Return the [x, y] coordinate for the center point of the cell that contains the specified text.  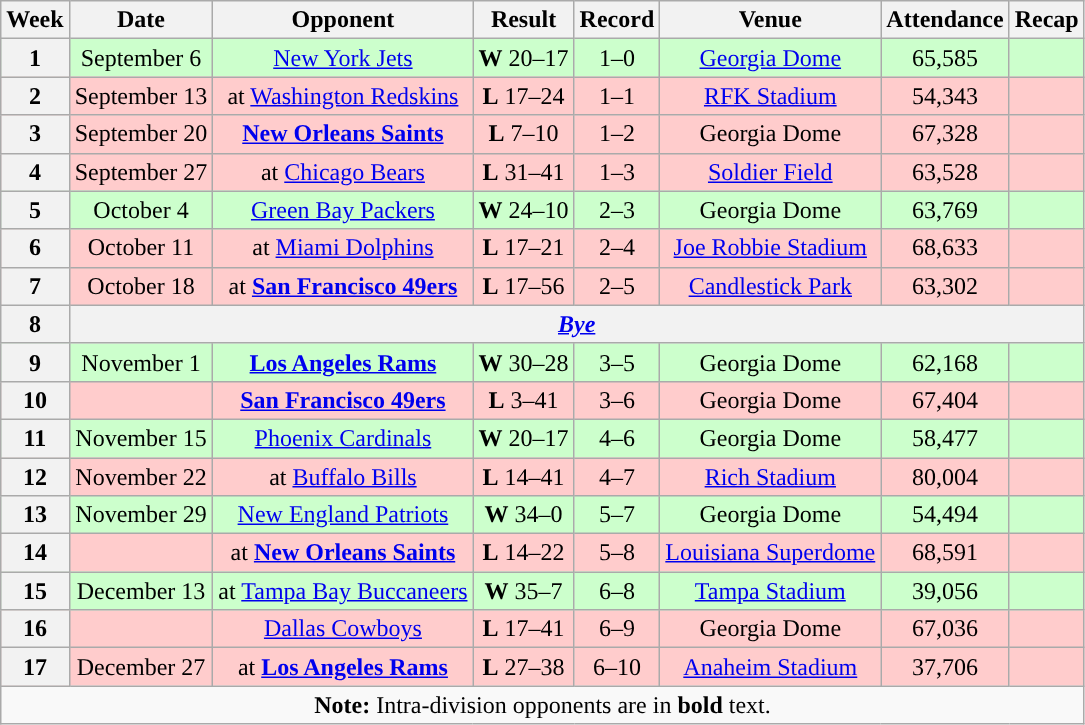
Anaheim Stadium [770, 667]
7 [35, 286]
Opponent [343, 20]
October 4 [141, 210]
October 18 [141, 286]
10 [35, 400]
1 [35, 58]
Result [524, 20]
14 [35, 553]
Week [35, 20]
October 11 [141, 248]
63,302 [945, 286]
17 [35, 667]
Rich Stadium [770, 477]
November 1 [141, 362]
Green Bay Packers [343, 210]
RFK Stadium [770, 96]
Bye [576, 324]
16 [35, 629]
2–4 [617, 248]
58,477 [945, 438]
New Orleans Saints [343, 134]
L 3–41 [524, 400]
L 17–56 [524, 286]
68,591 [945, 553]
W 34–0 [524, 515]
L 14–22 [524, 553]
L 7–10 [524, 134]
2–3 [617, 210]
L 31–41 [524, 172]
Attendance [945, 20]
at Miami Dolphins [343, 248]
Louisiana Superdome [770, 553]
New York Jets [343, 58]
67,036 [945, 629]
W 24–10 [524, 210]
December 27 [141, 667]
62,168 [945, 362]
3–6 [617, 400]
Record [617, 20]
67,328 [945, 134]
W 30–28 [524, 362]
L 17–41 [524, 629]
6–10 [617, 667]
6 [35, 248]
67,404 [945, 400]
1–2 [617, 134]
8 [35, 324]
1–3 [617, 172]
5 [35, 210]
15 [35, 591]
at San Francisco 49ers [343, 286]
L 17–24 [524, 96]
63,528 [945, 172]
September 13 [141, 96]
at Los Angeles Rams [343, 667]
November 22 [141, 477]
Venue [770, 20]
Phoenix Cardinals [343, 438]
at Washington Redskins [343, 96]
Soldier Field [770, 172]
1–0 [617, 58]
54,343 [945, 96]
65,585 [945, 58]
at Tampa Bay Buccaneers [343, 591]
L 14–41 [524, 477]
5–8 [617, 553]
September 6 [141, 58]
54,494 [945, 515]
6–8 [617, 591]
3 [35, 134]
37,706 [945, 667]
L 27–38 [524, 667]
Recap [1046, 20]
80,004 [945, 477]
November 15 [141, 438]
63,769 [945, 210]
September 27 [141, 172]
December 13 [141, 591]
November 29 [141, 515]
5–7 [617, 515]
4 [35, 172]
Tampa Stadium [770, 591]
Los Angeles Rams [343, 362]
Note: Intra-division opponents are in bold text. [542, 705]
13 [35, 515]
at New Orleans Saints [343, 553]
4–6 [617, 438]
W 35–7 [524, 591]
12 [35, 477]
6–9 [617, 629]
September 20 [141, 134]
at Chicago Bears [343, 172]
11 [35, 438]
San Francisco 49ers [343, 400]
Candlestick Park [770, 286]
New England Patriots [343, 515]
L 17–21 [524, 248]
2–5 [617, 286]
3–5 [617, 362]
2 [35, 96]
Date [141, 20]
at Buffalo Bills [343, 477]
39,056 [945, 591]
4–7 [617, 477]
9 [35, 362]
Dallas Cowboys [343, 629]
1–1 [617, 96]
Joe Robbie Stadium [770, 248]
68,633 [945, 248]
